Capture the cell that displays the provided text and extract its (X, Y) central coordinate. 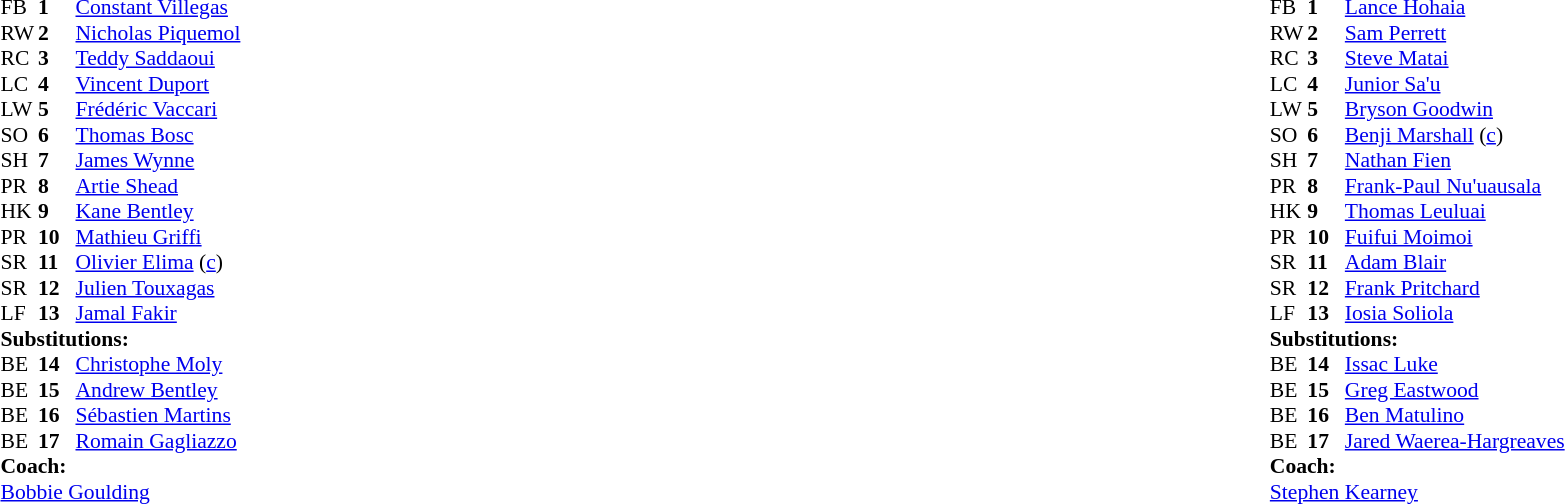
Sam Perrett (1455, 33)
Adam Blair (1455, 263)
Frank Pritchard (1455, 288)
Fuifui Moimoi (1455, 237)
Nathan Fien (1455, 161)
Andrew Bentley (158, 390)
Romain Gagliazzo (158, 441)
Jared Waerea-Hargreaves (1455, 441)
Christophe Moly (158, 365)
Olivier Elima (c) (158, 263)
Mathieu Griffi (158, 237)
Thomas Bosc (158, 135)
Bryson Goodwin (1455, 109)
Ben Matulino (1455, 415)
Artie Shead (158, 186)
Thomas Leuluai (1455, 211)
Julien Touxagas (158, 288)
Nicholas Piquemol (158, 33)
James Wynne (158, 161)
Iosia Soliola (1455, 313)
Sébastien Martins (158, 415)
Steve Matai (1455, 59)
Issac Luke (1455, 365)
Frank-Paul Nu'uausala (1455, 186)
Greg Eastwood (1455, 390)
Jamal Fakir (158, 313)
Frédéric Vaccari (158, 109)
Teddy Saddaoui (158, 59)
Junior Sa'u (1455, 84)
Kane Bentley (158, 211)
Vincent Duport (158, 84)
Benji Marshall (c) (1455, 135)
